Determine the [X, Y] coordinate at the center of the cell enclosing the given text.  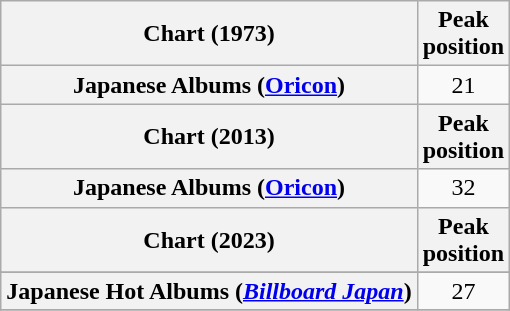
21 [463, 85]
32 [463, 188]
Chart (1973) [209, 34]
Chart (2013) [209, 136]
Japanese Hot Albums (Billboard Japan) [209, 291]
Chart (2023) [209, 240]
27 [463, 291]
